Return the [x, y] coordinate for the center point of the cell that contains the specified text.  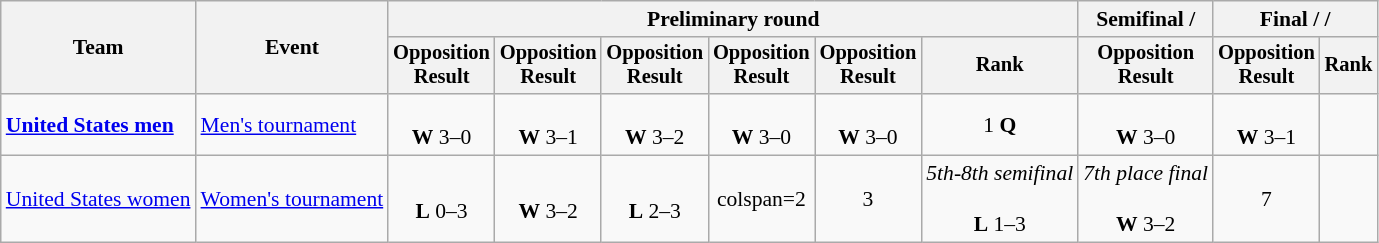
L 2–3 [654, 200]
Final / / [1295, 19]
1 Q [1000, 124]
Preliminary round [733, 19]
7 [1266, 200]
Team [98, 48]
Women's tournament [292, 200]
3 [868, 200]
Semifinal / [1146, 19]
colspan=2 [762, 200]
Event [292, 48]
7th place finalW 3–2 [1146, 200]
Men's tournament [292, 124]
L 0–3 [442, 200]
United States men [98, 124]
United States women [98, 200]
5th-8th semifinalL 1–3 [1000, 200]
